Identify which cell holds the provided text, then report its (X, Y) central coordinate. 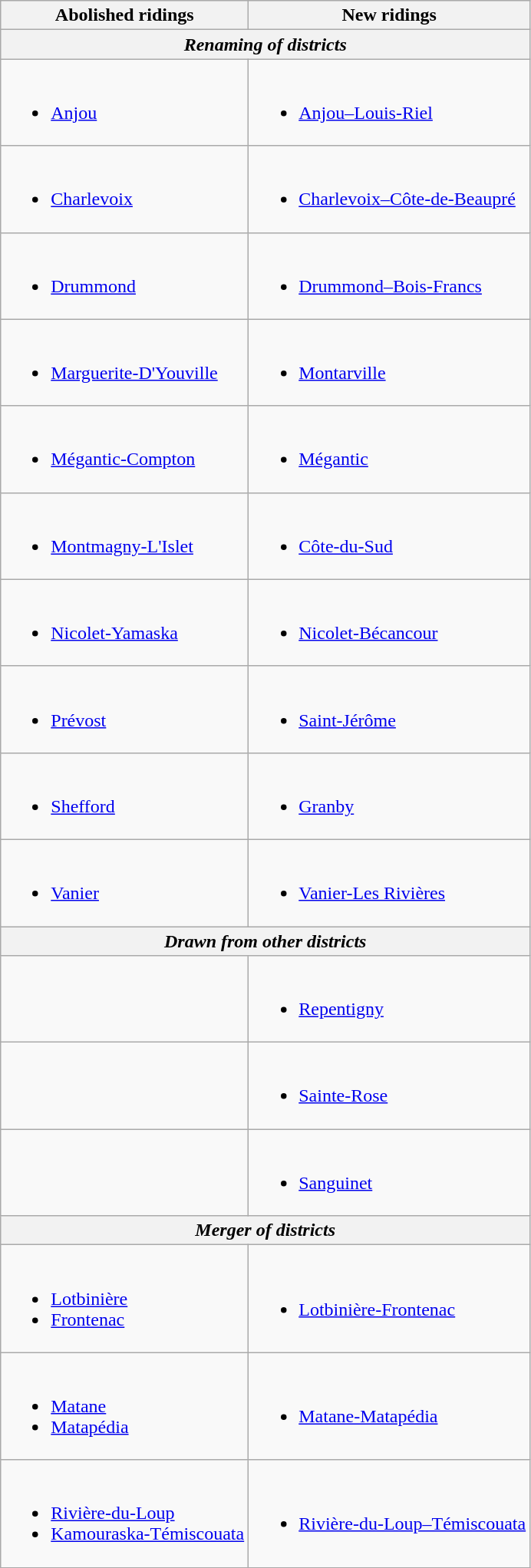
Nicolet-Bécancour (390, 623)
Lotbinière-Frontenac (390, 1299)
Mégantic-Compton (124, 450)
Sainte-Rose (390, 1086)
Drummond (124, 276)
Charlevoix–Côte-de-Beaupré (390, 189)
Renaming of districts (265, 44)
Anjou (124, 103)
Drummond–Bois-Francs (390, 276)
Anjou–Louis-Riel (390, 103)
Drawn from other districts (265, 941)
Montmagny-L'Islet (124, 535)
MataneMatapédia (124, 1406)
Vanier (124, 882)
Vanier-Les Rivières (390, 882)
Matane-Matapédia (390, 1406)
Côte-du-Sud (390, 535)
Marguerite-D'Youville (124, 362)
LotbinièreFrontenac (124, 1299)
Rivière-du-LoupKamouraska-Témiscouata (124, 1514)
Nicolet-Yamaska (124, 623)
Merger of districts (265, 1230)
Rivière-du-Loup–Témiscouata (390, 1514)
Sanguinet (390, 1172)
Granby (390, 796)
Saint-Jérôme (390, 709)
New ridings (390, 15)
Mégantic (390, 450)
Charlevoix (124, 189)
Montarville (390, 362)
Repentigny (390, 999)
Abolished ridings (124, 15)
Prévost (124, 709)
Shefford (124, 796)
